Extract the [X, Y] coordinate from the center of the cell holding the provided text.  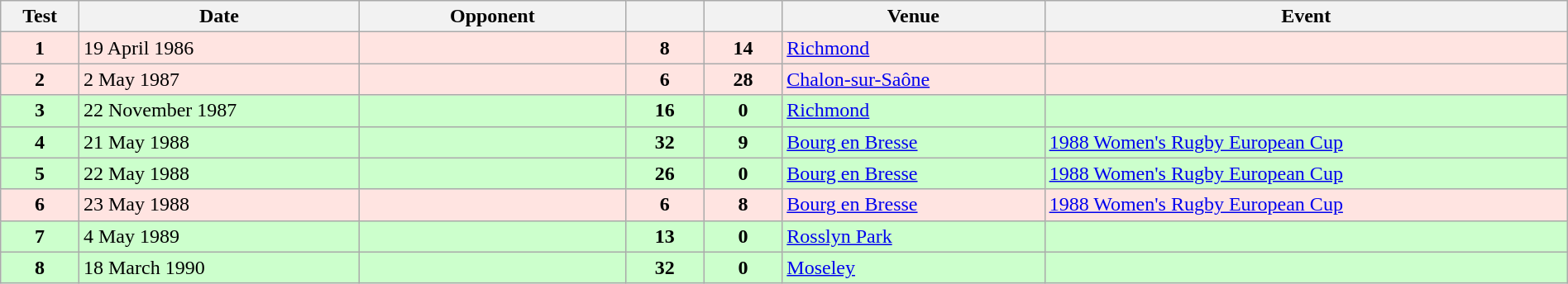
13 [665, 236]
22 November 1987 [218, 111]
19 April 1986 [218, 48]
2 May 1987 [218, 79]
21 May 1988 [218, 142]
14 [743, 48]
Opponent [492, 17]
Venue [913, 17]
Test [40, 17]
4 [40, 142]
9 [743, 142]
2 [40, 79]
Chalon-sur-Saône [913, 79]
16 [665, 111]
Date [218, 17]
28 [743, 79]
22 May 1988 [218, 173]
Rosslyn Park [913, 236]
Moseley [913, 267]
26 [665, 173]
Event [1306, 17]
3 [40, 111]
5 [40, 173]
23 May 1988 [218, 205]
7 [40, 236]
4 May 1989 [218, 236]
1 [40, 48]
18 March 1990 [218, 267]
